Provide the (x, y) coordinate of the cell's center where the given text is located.  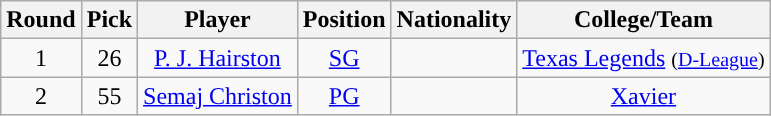
Xavier (644, 96)
Semaj Christon (218, 96)
Nationality (454, 20)
Pick (109, 20)
2 (41, 96)
Position (344, 20)
SG (344, 58)
Texas Legends (D-League) (644, 58)
Round (41, 20)
55 (109, 96)
College/Team (644, 20)
Player (218, 20)
26 (109, 58)
PG (344, 96)
P. J. Hairston (218, 58)
1 (41, 58)
